Search for the cell housing the specified text and yield its (x, y) center coordinate. 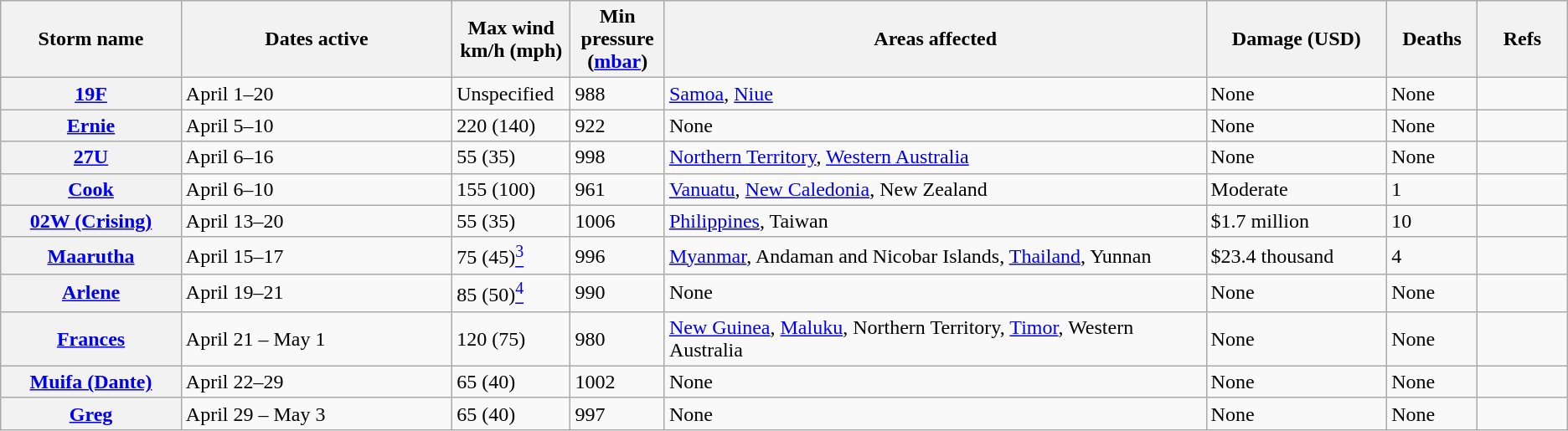
1002 (617, 382)
April 13–20 (317, 221)
Muifa (Dante) (91, 382)
Damage (USD) (1297, 39)
1006 (617, 221)
Max wind km/h (mph) (511, 39)
Myanmar, Andaman and Nicobar Islands, Thailand, Yunnan (935, 256)
980 (617, 338)
02W (Crising) (91, 221)
Storm name (91, 39)
85 (50)4 (511, 293)
April 21 – May 1 (317, 338)
220 (140) (511, 126)
155 (100) (511, 189)
Vanuatu, New Caledonia, New Zealand (935, 189)
New Guinea, Maluku, Northern Territory, Timor, Western Australia (935, 338)
Ernie (91, 126)
Arlene (91, 293)
Min pressure (mbar) (617, 39)
April 1–20 (317, 94)
April 15–17 (317, 256)
120 (75) (511, 338)
997 (617, 413)
Samoa, Niue (935, 94)
$1.7 million (1297, 221)
April 22–29 (317, 382)
Northern Territory, Western Australia (935, 157)
April 6–10 (317, 189)
75 (45)3 (511, 256)
996 (617, 256)
1 (1432, 189)
988 (617, 94)
Cook (91, 189)
Deaths (1432, 39)
April 5–10 (317, 126)
April 29 – May 3 (317, 413)
990 (617, 293)
April 19–21 (317, 293)
4 (1432, 256)
10 (1432, 221)
27U (91, 157)
961 (617, 189)
Refs (1522, 39)
922 (617, 126)
Unspecified (511, 94)
19F (91, 94)
Dates active (317, 39)
Greg (91, 413)
Areas affected (935, 39)
$23.4 thousand (1297, 256)
Maarutha (91, 256)
Moderate (1297, 189)
April 6–16 (317, 157)
Philippines, Taiwan (935, 221)
998 (617, 157)
Frances (91, 338)
